Provide the (x, y) coordinate of the cell's center where the given text is located.  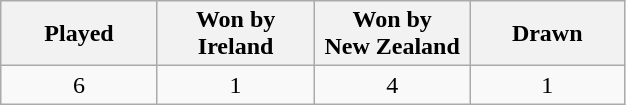
Drawn (547, 34)
Won byIreland (236, 34)
6 (80, 85)
Played (80, 34)
4 (392, 85)
Won byNew Zealand (392, 34)
